For the text-containing cell, return its midpoint in [X, Y] coordinate format. 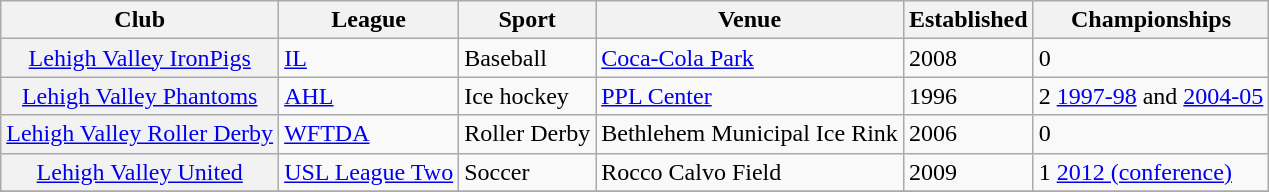
Championships [1151, 20]
1996 [968, 96]
Ice hockey [528, 96]
Lehigh Valley Roller Derby [140, 134]
2008 [968, 58]
Established [968, 20]
USL League Two [369, 172]
Venue [750, 20]
Baseball [528, 58]
AHL [369, 96]
PPL Center [750, 96]
Coca-Cola Park [750, 58]
Lehigh Valley United [140, 172]
Bethlehem Municipal Ice Rink [750, 134]
WFTDA [369, 134]
Roller Derby [528, 134]
Rocco Calvo Field [750, 172]
Club [140, 20]
IL [369, 58]
League [369, 20]
Lehigh Valley IronPigs [140, 58]
Sport [528, 20]
2009 [968, 172]
Lehigh Valley Phantoms [140, 96]
2006 [968, 134]
2 1997-98 and 2004-05 [1151, 96]
1 2012 (conference) [1151, 172]
Soccer [528, 172]
